Return the [x, y] coordinate for the center point of the cell that contains the specified text.  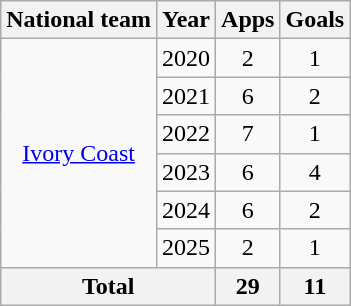
Ivory Coast [79, 153]
2021 [186, 96]
2025 [186, 248]
Goals [315, 20]
29 [248, 286]
2023 [186, 172]
Apps [248, 20]
Year [186, 20]
National team [79, 20]
2022 [186, 134]
Total [108, 286]
2020 [186, 58]
2024 [186, 210]
7 [248, 134]
4 [315, 172]
11 [315, 286]
